Identify which cell holds the provided text, then report its [x, y] central coordinate. 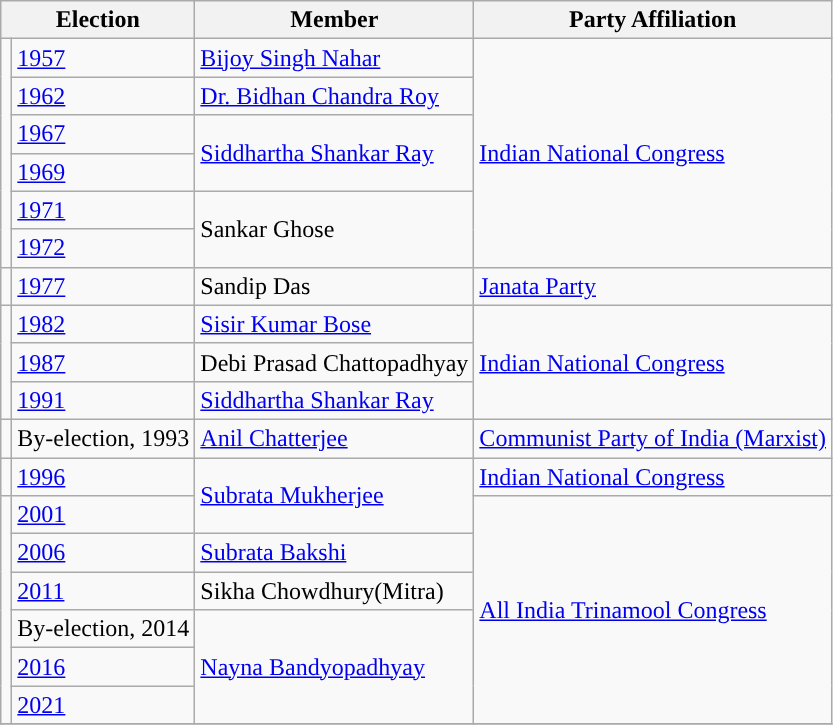
1969 [104, 172]
1982 [104, 324]
Sandip Das [334, 286]
Sikha Chowdhury(Mitra) [334, 591]
1962 [104, 96]
By-election, 1993 [104, 438]
2006 [104, 553]
Sisir Kumar Bose [334, 324]
Anil Chatterjee [334, 438]
All India Trinamool Congress [653, 610]
1957 [104, 58]
Party Affiliation [653, 20]
1972 [104, 248]
2021 [104, 705]
Election [98, 20]
Member [334, 20]
Subrata Bakshi [334, 553]
Janata Party [653, 286]
1967 [104, 134]
2001 [104, 515]
By-election, 2014 [104, 629]
1996 [104, 477]
Dr. Bidhan Chandra Roy [334, 96]
2016 [104, 667]
Communist Party of India (Marxist) [653, 438]
1991 [104, 400]
Bijoy Singh Nahar [334, 58]
Nayna Bandyopadhyay [334, 667]
Debi Prasad Chattopadhyay [334, 362]
1977 [104, 286]
2011 [104, 591]
Subrata Mukherjee [334, 496]
Sankar Ghose [334, 229]
1971 [104, 210]
1987 [104, 362]
